Scan for the cell matching the given text and deliver its [X, Y] coordinate at center. 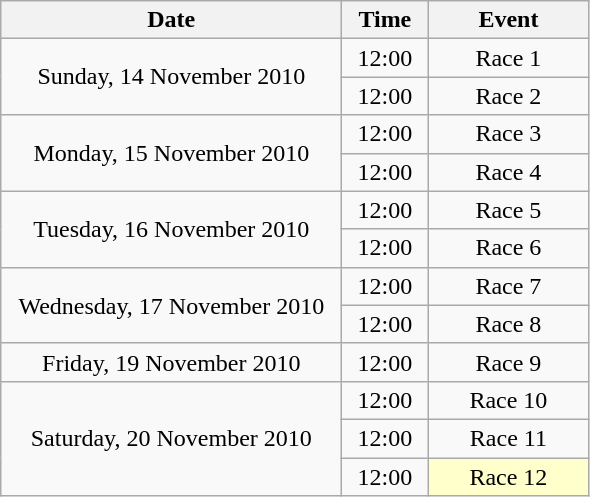
Race 2 [508, 96]
Event [508, 20]
Race 11 [508, 438]
Race 7 [508, 286]
Sunday, 14 November 2010 [172, 77]
Tuesday, 16 November 2010 [172, 229]
Race 6 [508, 248]
Race 1 [508, 58]
Race 8 [508, 324]
Race 5 [508, 210]
Race 4 [508, 172]
Time [385, 20]
Wednesday, 17 November 2010 [172, 305]
Monday, 15 November 2010 [172, 153]
Saturday, 20 November 2010 [172, 438]
Race 12 [508, 477]
Race 3 [508, 134]
Race 10 [508, 400]
Date [172, 20]
Race 9 [508, 362]
Friday, 19 November 2010 [172, 362]
